Provide the (x, y) coordinate of the cell's center where the given text is located.  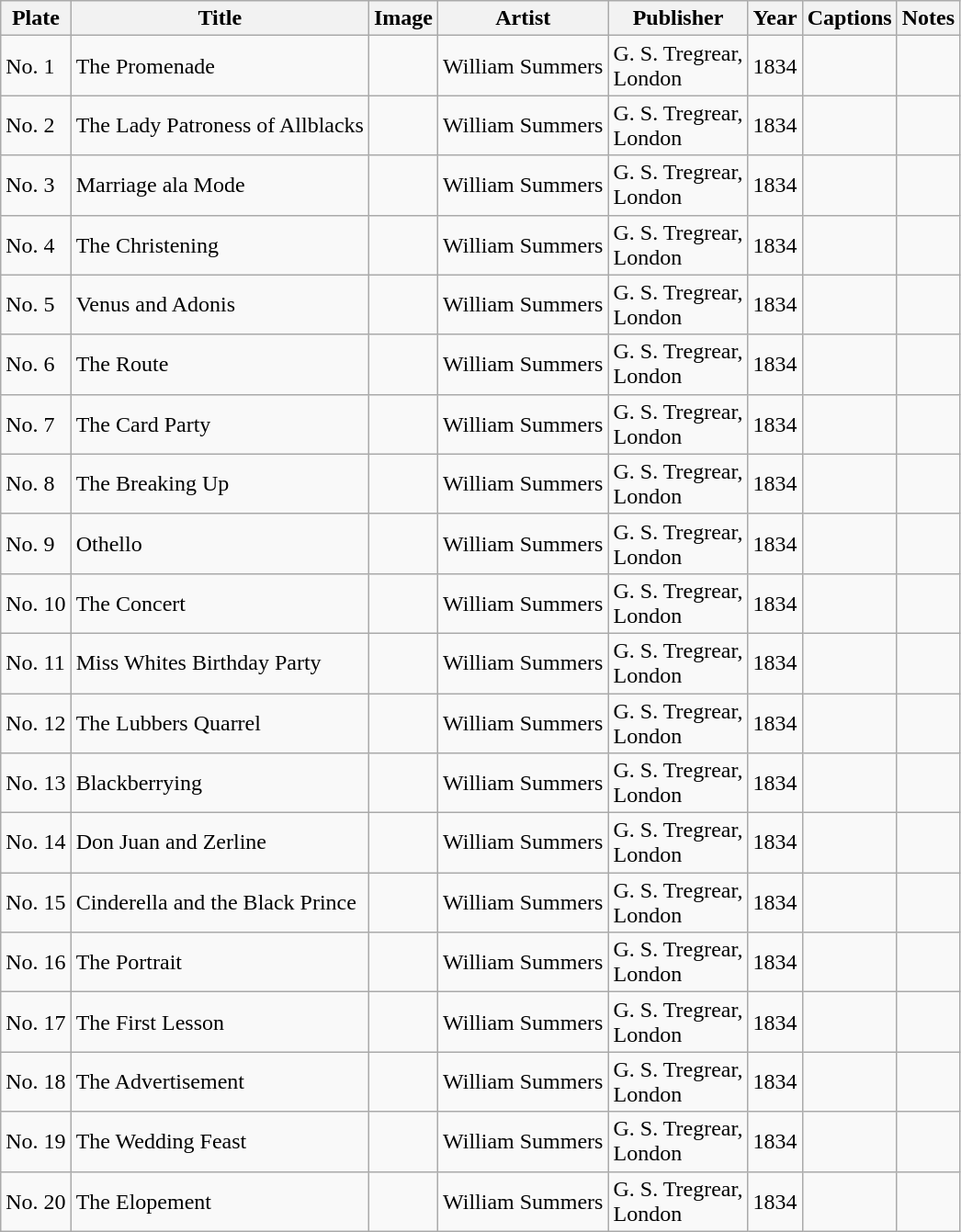
No. 5 (36, 305)
No. 10 (36, 603)
No. 12 (36, 722)
Notes (928, 18)
No. 18 (36, 1082)
Image (402, 18)
Year (775, 18)
Marriage ala Mode (220, 186)
Title (220, 18)
Don Juan and Zerline (220, 843)
No. 8 (36, 483)
The Portrait (220, 963)
The Lady Patroness of Allblacks (220, 125)
No. 2 (36, 125)
Publisher (678, 18)
The Promenade (220, 66)
No. 9 (36, 544)
Blackberrying (220, 783)
The Concert (220, 603)
The Christening (220, 244)
The Wedding Feast (220, 1141)
No. 15 (36, 902)
Othello (220, 544)
The Elopement (220, 1202)
No. 17 (36, 1022)
The Breaking Up (220, 483)
The Advertisement (220, 1082)
Captions (849, 18)
No. 4 (36, 244)
No. 14 (36, 843)
Venus and Adonis (220, 305)
Cinderella and the Black Prince (220, 902)
No. 3 (36, 186)
The Card Party (220, 424)
The Lubbers Quarrel (220, 722)
Plate (36, 18)
No. 16 (36, 963)
No. 7 (36, 424)
No. 1 (36, 66)
No. 19 (36, 1141)
No. 11 (36, 663)
No. 6 (36, 364)
No. 13 (36, 783)
The First Lesson (220, 1022)
No. 20 (36, 1202)
Miss Whites Birthday Party (220, 663)
The Route (220, 364)
Artist (524, 18)
